Extract the [X, Y] coordinate from the center of the cell holding the provided text.  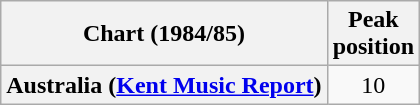
10 [373, 85]
Chart (1984/85) [164, 34]
Australia (Kent Music Report) [164, 85]
Peakposition [373, 34]
